Provide the (X, Y) coordinate of the cell's center where the given text is located.  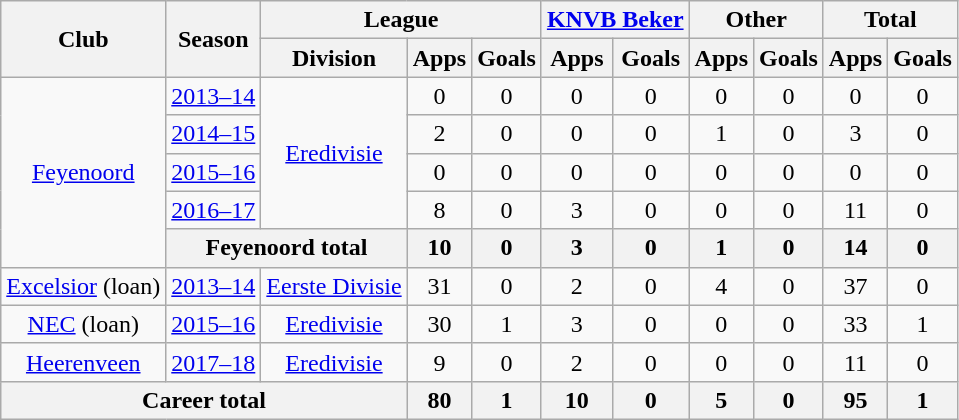
2016–17 (214, 210)
Total (890, 20)
Eerste Divisie (334, 286)
KNVB Beker (615, 20)
33 (855, 324)
31 (439, 286)
NEC (loan) (84, 324)
Heerenveen (84, 362)
30 (439, 324)
5 (721, 400)
Club (84, 39)
Career total (204, 400)
Feyenoord (84, 172)
Excelsior (loan) (84, 286)
37 (855, 286)
Division (334, 58)
4 (721, 286)
95 (855, 400)
Feyenoord total (286, 248)
2014–15 (214, 134)
9 (439, 362)
80 (439, 400)
14 (855, 248)
Other (756, 20)
Season (214, 39)
2017–18 (214, 362)
8 (439, 210)
League (402, 20)
